Scan for the cell matching the given text and deliver its (x, y) coordinate at center. 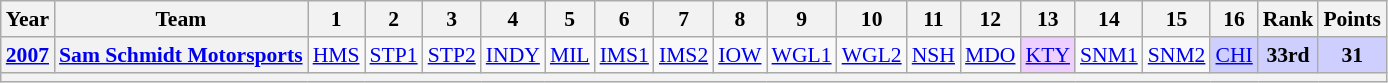
12 (990, 19)
15 (1177, 19)
STP1 (394, 55)
SNM2 (1177, 55)
9 (802, 19)
IOW (740, 55)
MDO (990, 55)
Points (1352, 19)
IMS2 (684, 55)
1 (336, 19)
2 (394, 19)
14 (1109, 19)
WGL2 (872, 55)
Team (181, 19)
31 (1352, 55)
16 (1234, 19)
13 (1048, 19)
11 (934, 19)
Sam Schmidt Motorsports (181, 55)
8 (740, 19)
6 (624, 19)
7 (684, 19)
STP2 (452, 55)
2007 (28, 55)
MIL (570, 55)
SNM1 (1109, 55)
CHI (1234, 55)
WGL1 (802, 55)
IMS1 (624, 55)
10 (872, 19)
5 (570, 19)
Rank (1288, 19)
INDY (513, 55)
4 (513, 19)
33rd (1288, 55)
KTY (1048, 55)
NSH (934, 55)
3 (452, 19)
Year (28, 19)
HMS (336, 55)
